Output the [x, y] coordinate of the center of the cell containing the given text.  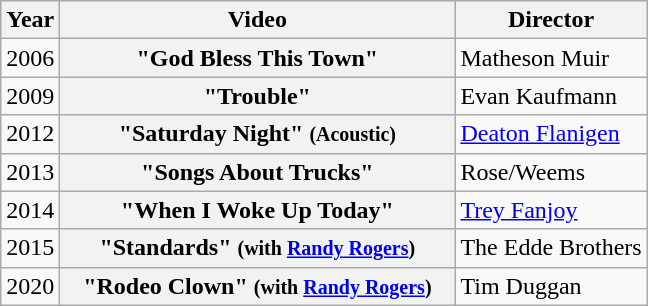
Rose/Weems [551, 172]
"Songs About Trucks" [258, 172]
Tim Duggan [551, 286]
"Saturday Night" (Acoustic) [258, 134]
Video [258, 20]
2015 [30, 248]
"God Bless This Town" [258, 58]
"Trouble" [258, 96]
Director [551, 20]
2020 [30, 286]
"Rodeo Clown" (with Randy Rogers) [258, 286]
2006 [30, 58]
2012 [30, 134]
Deaton Flanigen [551, 134]
"Standards" (with Randy Rogers) [258, 248]
Year [30, 20]
The Edde Brothers [551, 248]
2009 [30, 96]
Matheson Muir [551, 58]
2014 [30, 210]
"When I Woke Up Today" [258, 210]
2013 [30, 172]
Evan Kaufmann [551, 96]
Trey Fanjoy [551, 210]
